Determine the (x, y) coordinate at the center of the cell enclosing the given text.  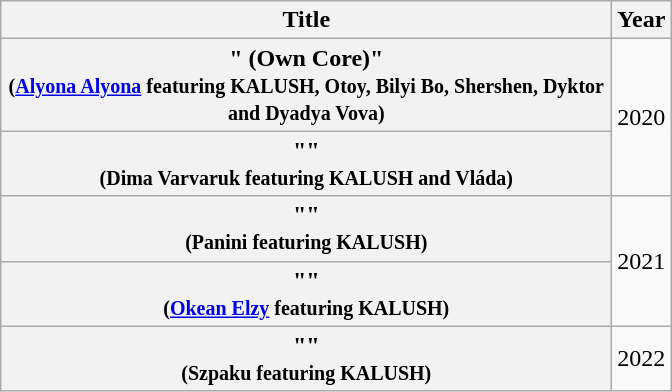
2022 (642, 358)
2021 (642, 261)
"" (Okean Elzy featuring KALUSH) (306, 294)
"" (Szpaku featuring KALUSH) (306, 358)
"" (Panini featuring KALUSH) (306, 228)
" (Own Core)" (Alyona Alyona featuring KALUSH, Otoy, Bilyi Bo, Shershen, Dyktor and Dyadya Vova) (306, 85)
2020 (642, 118)
Title (306, 20)
Year (642, 20)
"" (Dima Varvaruk featuring KALUSH and Vláda) (306, 164)
